Detect which cell encompasses the target text, then output its [x, y] center coordinate. 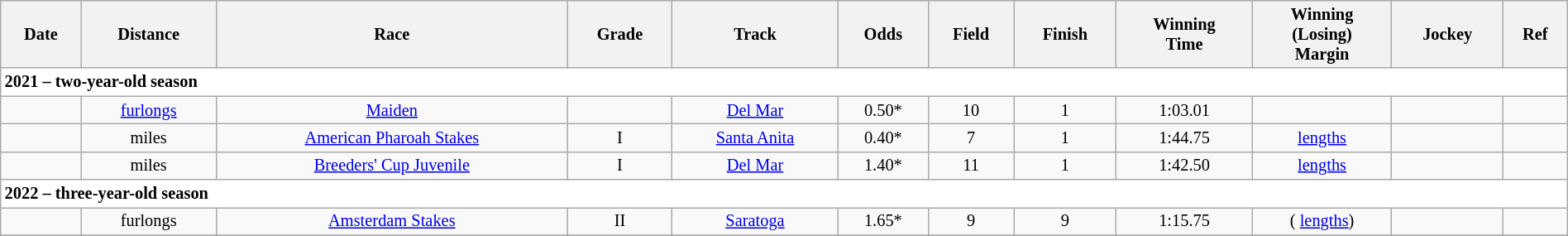
Winning(Losing)Margin [1322, 34]
Santa Anita [754, 137]
Ref [1535, 34]
II [620, 221]
1:42.50 [1184, 166]
11 [971, 166]
2022 – three-year-old season [784, 194]
7 [971, 137]
Race [392, 34]
1.65* [883, 221]
0.50* [883, 110]
Maiden [392, 110]
10 [971, 110]
Amsterdam Stakes [392, 221]
Finish [1065, 34]
1.40* [883, 166]
WinningTime [1184, 34]
1:44.75 [1184, 137]
Field [971, 34]
American Pharoah Stakes [392, 137]
0.40* [883, 137]
Saratoga [754, 221]
Track [754, 34]
Breeders' Cup Juvenile [392, 166]
Odds [883, 34]
( lengths) [1322, 221]
Grade [620, 34]
1:15.75 [1184, 221]
2021 – two-year-old season [784, 82]
Distance [149, 34]
1:03.01 [1184, 110]
Jockey [1447, 34]
Date [41, 34]
